Return the [x, y] coordinate for the center point of the cell that contains the specified text.  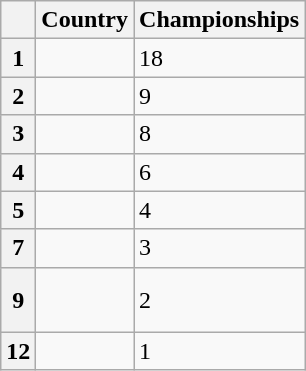
8 [220, 134]
6 [220, 172]
12 [18, 351]
Championships [220, 20]
Country [85, 20]
7 [18, 248]
5 [18, 210]
18 [220, 58]
